Capture the cell that displays the provided text and extract its (X, Y) central coordinate. 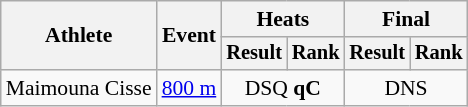
800 m (190, 88)
Event (190, 36)
Maimouna Cisse (79, 88)
DNS (406, 88)
Final (406, 19)
DSQ qC (282, 88)
Heats (282, 19)
Athlete (79, 36)
